For the text-containing cell, return its midpoint in [x, y] coordinate format. 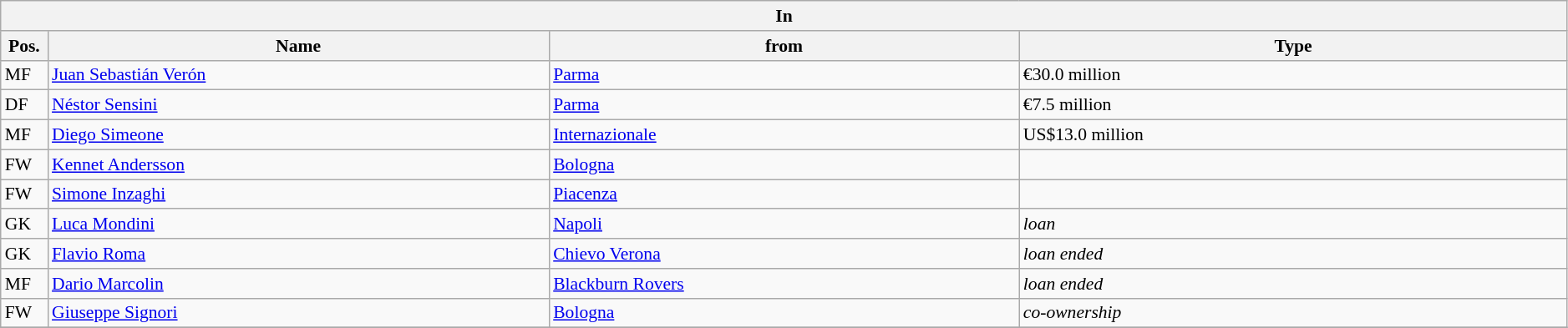
Name [298, 46]
loan [1293, 225]
Blackburn Rovers [784, 284]
€7.5 million [1293, 105]
US$13.0 million [1293, 135]
Luca Mondini [298, 225]
co-ownership [1293, 313]
€30.0 million [1293, 75]
Simone Inzaghi [298, 194]
Napoli [784, 225]
Diego Simeone [298, 135]
Giuseppe Signori [298, 313]
Flavio Roma [298, 254]
Chievo Verona [784, 254]
Internazionale [784, 135]
DF [24, 105]
from [784, 46]
In [784, 16]
Juan Sebastián Verón [298, 75]
Kennet Andersson [298, 164]
Dario Marcolin [298, 284]
Piacenza [784, 194]
Pos. [24, 46]
Type [1293, 46]
Néstor Sensini [298, 105]
